Search for the cell housing the specified text and yield its [x, y] center coordinate. 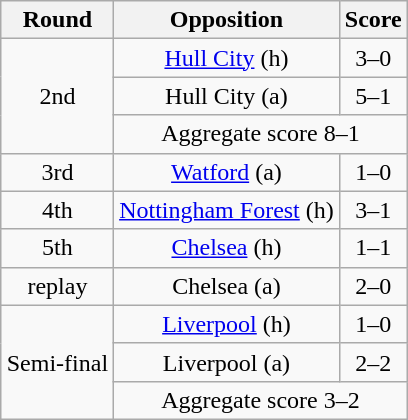
2–2 [373, 362]
Opposition [227, 20]
Round [57, 20]
5–1 [373, 96]
5th [57, 248]
Hull City (a) [227, 96]
3rd [57, 172]
Liverpool (a) [227, 362]
Score [373, 20]
Hull City (h) [227, 58]
2–0 [373, 286]
Chelsea (h) [227, 248]
Semi-final [57, 362]
Liverpool (h) [227, 324]
3–1 [373, 210]
Aggregate score 3–2 [261, 400]
1–1 [373, 248]
Aggregate score 8–1 [261, 134]
replay [57, 286]
Watford (a) [227, 172]
4th [57, 210]
Chelsea (a) [227, 286]
2nd [57, 96]
Nottingham Forest (h) [227, 210]
3–0 [373, 58]
